Pinpoint the cell where the given text exists, returning its (X, Y) midpoint coordinate. 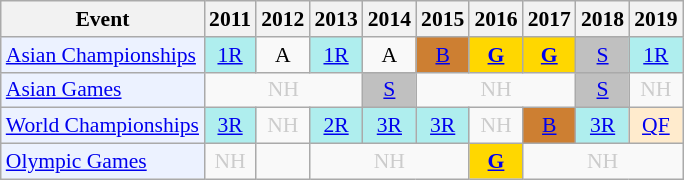
2012 (282, 19)
Asian Championships (102, 55)
QF (656, 126)
Asian Games (102, 90)
2019 (656, 19)
2018 (602, 19)
World Championships (102, 126)
2017 (550, 19)
Event (102, 19)
2016 (496, 19)
2014 (390, 19)
2011 (230, 19)
2R (336, 126)
Olympic Games (102, 162)
2015 (442, 19)
2013 (336, 19)
